For the text-containing cell, return its midpoint in (X, Y) coordinate format. 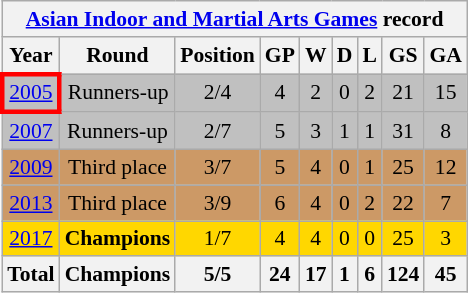
45 (446, 275)
Asian Indoor and Martial Arts Games record (234, 19)
2007 (30, 132)
Year (30, 56)
GP (280, 56)
Total (30, 275)
3/9 (217, 203)
2017 (30, 239)
12 (446, 168)
15 (446, 94)
2009 (30, 168)
22 (404, 203)
5/5 (217, 275)
D (345, 56)
2/4 (217, 94)
3/7 (217, 168)
2005 (30, 94)
Round (118, 56)
L (370, 56)
Position (217, 56)
7 (446, 203)
2013 (30, 203)
24 (280, 275)
W (316, 56)
17 (316, 275)
8 (446, 132)
31 (404, 132)
GA (446, 56)
21 (404, 94)
1/7 (217, 239)
2/7 (217, 132)
124 (404, 275)
GS (404, 56)
